From the cell containing the given text, extract its center point as (x, y) coordinate. 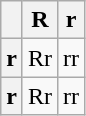
R (40, 20)
